Provide the (x, y) coordinate of the cell's center where the given text is located.  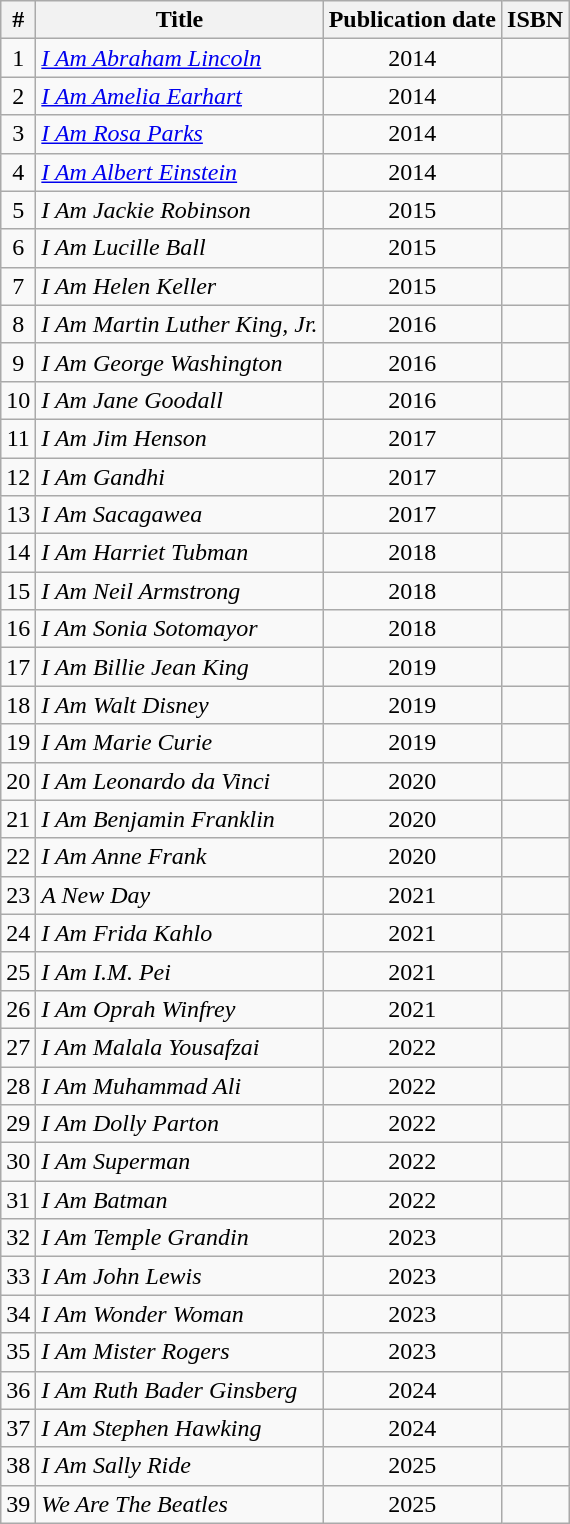
I Am Mister Rogers (180, 1352)
I Am Harriet Tubman (180, 553)
I Am Stephen Hawking (180, 1428)
I Am Albert Einstein (180, 172)
I Am Gandhi (180, 477)
21 (18, 819)
16 (18, 629)
I Am Muhammad Ali (180, 1085)
I Am Malala Yousafzai (180, 1047)
I Am Jackie Robinson (180, 210)
9 (18, 362)
6 (18, 248)
37 (18, 1428)
I Am I.M. Pei (180, 971)
I Am Dolly Parton (180, 1124)
1 (18, 58)
I Am Oprah Winfrey (180, 1009)
32 (18, 1238)
I Am Marie Curie (180, 743)
33 (18, 1276)
I Am Helen Keller (180, 286)
I Am Lucille Ball (180, 248)
25 (18, 971)
3 (18, 134)
22 (18, 857)
I Am Benjamin Franklin (180, 819)
12 (18, 477)
Title (180, 20)
A New Day (180, 895)
7 (18, 286)
We Are The Beatles (180, 1504)
20 (18, 781)
I Am Sonia Sotomayor (180, 629)
17 (18, 667)
I Am George Washington (180, 362)
2 (18, 96)
I Am Walt Disney (180, 705)
I Am Jim Henson (180, 438)
34 (18, 1314)
# (18, 20)
I Am Wonder Woman (180, 1314)
ISBN (536, 20)
26 (18, 1009)
14 (18, 553)
I Am Anne Frank (180, 857)
36 (18, 1390)
30 (18, 1162)
10 (18, 400)
I Am Leonardo da Vinci (180, 781)
4 (18, 172)
5 (18, 210)
I Am Billie Jean King (180, 667)
Publication date (412, 20)
19 (18, 743)
I Am Superman (180, 1162)
I Am Rosa Parks (180, 134)
18 (18, 705)
27 (18, 1047)
31 (18, 1200)
8 (18, 324)
I Am Abraham Lincoln (180, 58)
I Am Sacagawea (180, 515)
I Am Temple Grandin (180, 1238)
35 (18, 1352)
13 (18, 515)
I Am Ruth Bader Ginsberg (180, 1390)
29 (18, 1124)
I Am Jane Goodall (180, 400)
I Am Batman (180, 1200)
15 (18, 591)
I Am Sally Ride (180, 1466)
11 (18, 438)
I Am Neil Armstrong (180, 591)
I Am John Lewis (180, 1276)
39 (18, 1504)
I Am Frida Kahlo (180, 933)
28 (18, 1085)
23 (18, 895)
I Am Amelia Earhart (180, 96)
I Am Martin Luther King, Jr. (180, 324)
24 (18, 933)
38 (18, 1466)
